Determine the (x, y) coordinate at the center of the cell enclosing the given text.  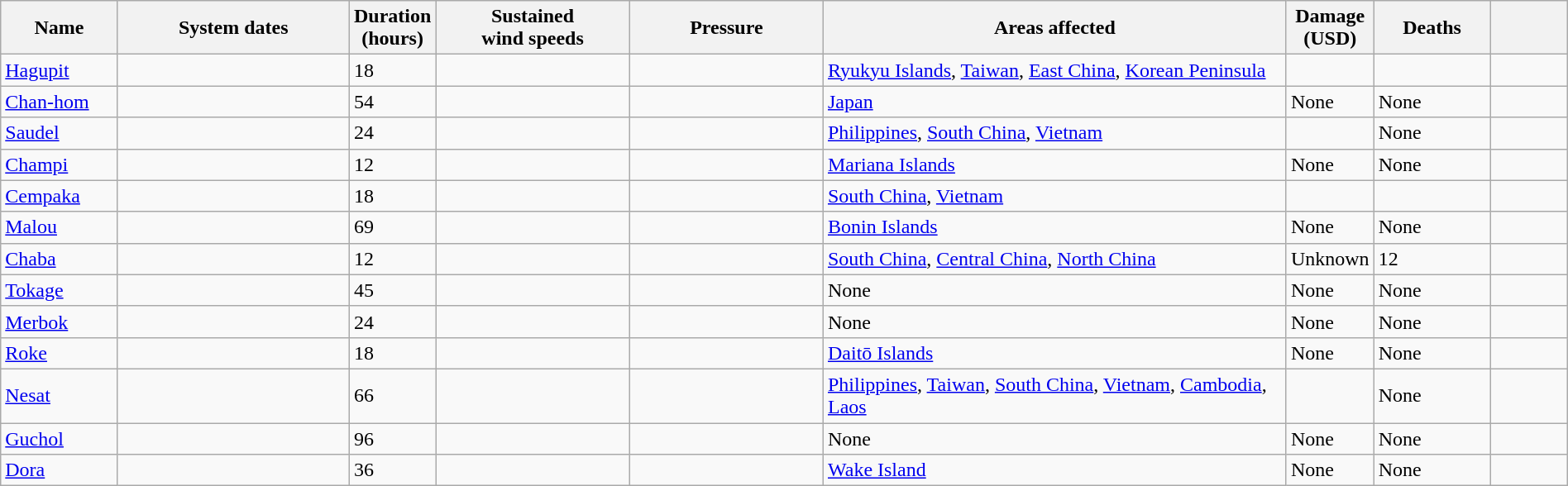
Sustainedwind speeds (533, 28)
Areas affected (1054, 28)
Philippines, South China, Vietnam (1054, 133)
Philippines, Taiwan, South China, Vietnam, Cambodia, Laos (1054, 395)
Nesat (60, 395)
69 (392, 227)
96 (392, 439)
Dora (60, 470)
South China, Central China, North China (1054, 259)
System dates (233, 28)
Damage(USD) (1330, 28)
66 (392, 395)
Guchol (60, 439)
Champi (60, 164)
Cempaka (60, 196)
Unknown (1330, 259)
Saudel (60, 133)
36 (392, 470)
Roke (60, 353)
Mariana Islands (1054, 164)
Duration(hours) (392, 28)
Deaths (1432, 28)
Merbok (60, 322)
54 (392, 102)
Ryukyu Islands, Taiwan, East China, Korean Peninsula (1054, 70)
45 (392, 290)
Malou (60, 227)
Japan (1054, 102)
Wake Island (1054, 470)
Chan-hom (60, 102)
Hagupit (60, 70)
South China, Vietnam (1054, 196)
Tokage (60, 290)
Daitō Islands (1054, 353)
Pressure (726, 28)
Name (60, 28)
Bonin Islands (1054, 227)
Chaba (60, 259)
